Search for the cell housing the specified text and yield its (x, y) center coordinate. 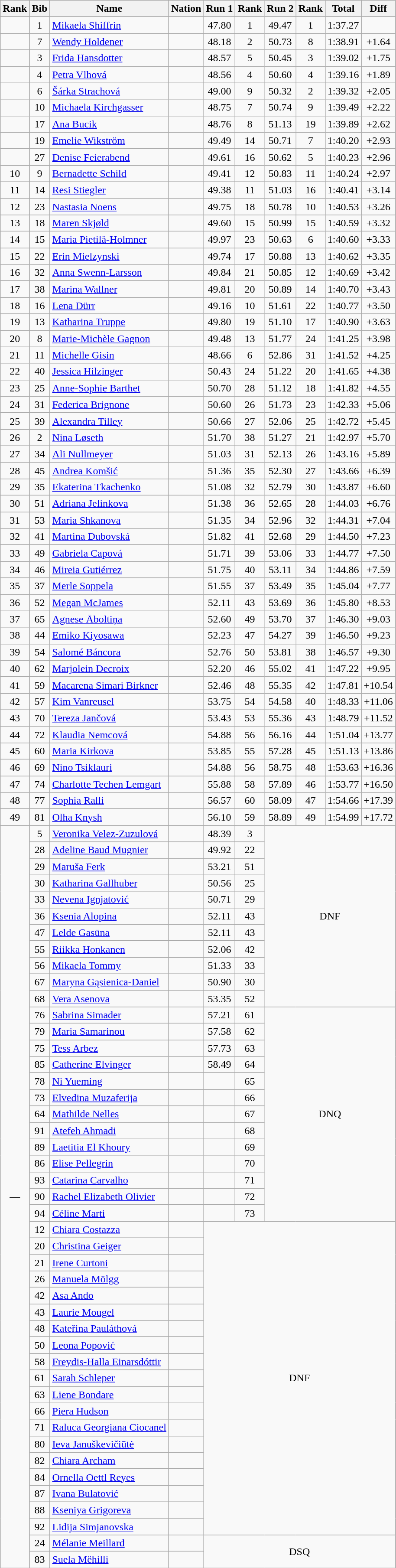
Ieva Januškevičiūtė (109, 1444)
51.71 (219, 553)
Megan McJames (109, 603)
+1.75 (379, 58)
Laurie Mougel (109, 1312)
1:41.82 (343, 388)
Sarah Schleper (109, 1378)
+16.36 (379, 768)
50.74 (280, 108)
Resi Stiegler (109, 190)
49.41 (219, 173)
54.58 (280, 701)
53.69 (280, 603)
+17.72 (379, 817)
Nino Tsiklauri (109, 768)
+5.70 (379, 437)
51.70 (219, 437)
Chiara Costazza (109, 1229)
1:43.16 (343, 454)
52.13 (280, 454)
77 (40, 801)
Suela Mëhilli (109, 1560)
1:54.66 (343, 801)
Katharina Truppe (109, 322)
1:44.03 (343, 504)
+10.54 (379, 685)
Rachel Elizabeth Olivier (109, 1196)
Ana Bucik (109, 124)
50.45 (280, 58)
+4.38 (379, 372)
49.48 (219, 339)
Maria Pietilä-Holmner (109, 240)
Emiko Kiyosawa (109, 636)
1:44.50 (343, 537)
1:39.32 (343, 91)
81 (40, 817)
92 (40, 1526)
50.85 (280, 273)
52.76 (219, 652)
49.60 (219, 223)
50.99 (280, 223)
Gabriela Capová (109, 553)
1:43.87 (343, 487)
54.27 (280, 636)
+3.26 (379, 207)
+7.50 (379, 553)
1:40.41 (343, 190)
1:48.79 (343, 718)
Lelde Gasūna (109, 932)
76 (40, 1015)
Erin Mielzynski (109, 256)
+5.45 (379, 421)
1:39.02 (343, 58)
90 (40, 1196)
75 (40, 1048)
+7.77 (379, 586)
58.89 (280, 817)
Liene Bondare (109, 1395)
+17.39 (379, 801)
94 (40, 1213)
84 (40, 1477)
52.68 (280, 537)
51.27 (280, 437)
52.86 (280, 355)
+16.50 (379, 784)
Maren Skjøld (109, 223)
50.62 (280, 157)
51.73 (280, 404)
Adriana Jelinkova (109, 504)
1:51.13 (343, 751)
+1.89 (379, 75)
53.11 (280, 570)
1:40.23 (343, 157)
Ivana Bulatović (109, 1493)
Lena Dürr (109, 306)
+8.53 (379, 603)
Lidija Simjanovska (109, 1526)
52.79 (280, 487)
1:44.77 (343, 553)
Irene Curtoni (109, 1263)
Sabrina Simader (109, 1015)
+13.77 (379, 735)
50.63 (280, 240)
52.23 (219, 636)
74 (40, 784)
Asa Ando (109, 1296)
Céline Marti (109, 1213)
Adeline Baud Mugnier (109, 850)
1:46.50 (343, 636)
58.09 (280, 801)
55.88 (219, 784)
Ornella Oettl Reyes (109, 1477)
Total (343, 9)
+3.50 (379, 306)
52.46 (219, 685)
1:40.69 (343, 273)
50.70 (219, 388)
+13.86 (379, 751)
52.60 (219, 619)
+9.23 (379, 636)
Raluca Georgiana Ciocanel (109, 1428)
91 (40, 1131)
51.77 (280, 339)
51.35 (219, 520)
52.20 (219, 668)
93 (40, 1180)
Laetitia El Khoury (109, 1147)
1:40.62 (343, 256)
Mélanie Meillard (109, 1543)
53.06 (280, 553)
Mathilde Nelles (109, 1114)
85 (40, 1065)
Šárka Strachová (109, 91)
50.32 (280, 91)
Run 1 (219, 9)
57.58 (219, 1032)
Ekaterina Tkachenko (109, 487)
1:43.66 (343, 470)
1:44.31 (343, 520)
+11.52 (379, 718)
53.85 (219, 751)
Mikaela Tommy (109, 965)
86 (40, 1164)
+3.32 (379, 223)
1:38.91 (343, 42)
+7.59 (379, 570)
49.75 (219, 207)
49.92 (219, 850)
DSQ (300, 1552)
1:42.72 (343, 421)
1:39.16 (343, 75)
50.89 (280, 289)
Michaela Kirchgasser (109, 108)
55.02 (280, 668)
+2.62 (379, 124)
Manuela Mölgg (109, 1279)
Leona Popović (109, 1345)
1:47.81 (343, 685)
1:40.59 (343, 223)
Tess Arbez (109, 1048)
83 (40, 1560)
Name (109, 9)
56.16 (280, 735)
58.75 (280, 768)
53.70 (280, 619)
Maruša Ferk (109, 867)
57.73 (219, 1048)
Jessica Hilzinger (109, 372)
+4.55 (379, 388)
+3.33 (379, 240)
52.65 (280, 504)
+3.43 (379, 289)
Wendy Holdener (109, 42)
1:53.77 (343, 784)
53.49 (280, 586)
Nastasia Noens (109, 207)
1:40.70 (343, 289)
Bib (40, 9)
49.16 (219, 306)
51.61 (280, 306)
57.21 (219, 1015)
53.81 (280, 652)
Marie-Michèle Gagnon (109, 339)
Klaudia Nemcová (109, 735)
Martina Dubovská (109, 537)
1:45.80 (343, 603)
51.55 (219, 586)
+5.06 (379, 404)
78 (40, 1081)
1:46.57 (343, 652)
51.38 (219, 504)
48.66 (219, 355)
57.89 (280, 784)
+3.63 (379, 322)
Olha Knysh (109, 817)
1:53.63 (343, 768)
Maria Kirkova (109, 751)
Charlotte Techen Lemgart (109, 784)
50.83 (280, 173)
Ksenia Alopina (109, 916)
56.57 (219, 801)
49.49 (219, 140)
+3.35 (379, 256)
Sophia Ralli (109, 801)
1:40.60 (343, 240)
51.33 (219, 965)
Veronika Velez-Zuzulová (109, 834)
50.88 (280, 256)
1:48.33 (343, 701)
50.43 (219, 372)
Diff (379, 9)
51.75 (219, 570)
49.74 (219, 256)
49.38 (219, 190)
Piera Hudson (109, 1411)
53.21 (219, 867)
Vera Asenova (109, 998)
1:44.86 (343, 570)
51.82 (219, 537)
Frida Hansdotter (109, 58)
51.36 (219, 470)
53.43 (219, 718)
49.81 (219, 289)
1:41.52 (343, 355)
1:41.25 (343, 339)
+3.98 (379, 339)
1:39.89 (343, 124)
57 (40, 701)
50.56 (219, 883)
Kim Vanreusel (109, 701)
Kateřina Pauláthová (109, 1329)
+1.64 (379, 42)
48.75 (219, 108)
51.22 (280, 372)
49.80 (219, 322)
Anna Swenn-Larsson (109, 273)
49.84 (219, 273)
50.90 (219, 982)
Mireia Gutiérrez (109, 570)
49.47 (280, 25)
1:42.33 (343, 404)
+7.23 (379, 537)
51.08 (219, 487)
55.36 (280, 718)
Freydis-Halla Einarsdóttir (109, 1362)
49.97 (219, 240)
82 (40, 1460)
79 (40, 1032)
Maria Samarinou (109, 1032)
+9.95 (379, 668)
+3.42 (379, 273)
+5.89 (379, 454)
Katharina Gallhuber (109, 883)
Alexandra Tilley (109, 421)
Denise Feierabend (109, 157)
+2.96 (379, 157)
+6.76 (379, 504)
Marjolein Decroix (109, 668)
— (15, 1196)
+6.60 (379, 487)
Christina Geiger (109, 1246)
1:41.65 (343, 372)
1:37.27 (343, 25)
+7.04 (379, 520)
Maria Shkanova (109, 520)
Anne-Sophie Barthet (109, 388)
1:39.49 (343, 108)
1:54.99 (343, 817)
1:46.30 (343, 619)
49.00 (219, 91)
50.66 (219, 421)
+2.05 (379, 91)
Agnese Āboltiņa (109, 619)
89 (40, 1147)
Elvedina Muzaferija (109, 1098)
56.10 (219, 817)
88 (40, 1510)
49.61 (219, 157)
Petra Vlhová (109, 75)
48.56 (219, 75)
48.76 (219, 124)
Andrea Komšić (109, 470)
51.13 (280, 124)
48.57 (219, 58)
Bernadette Schild (109, 173)
1:45.04 (343, 586)
47.80 (219, 25)
55.35 (280, 685)
87 (40, 1493)
+2.97 (379, 173)
52.30 (280, 470)
48.39 (219, 834)
DNQ (330, 1114)
+2.22 (379, 108)
Marina Wallner (109, 289)
1:40.53 (343, 207)
Ni Yueming (109, 1081)
Atefeh Ahmadi (109, 1131)
Catherine Elvinger (109, 1065)
Riikka Honkanen (109, 949)
58.49 (219, 1065)
Nina Løseth (109, 437)
1:40.90 (343, 322)
50.78 (280, 207)
Catarina Carvalho (109, 1180)
Kseniya Grigoreva (109, 1510)
Merle Soppela (109, 586)
+4.25 (379, 355)
Salomé Báncora (109, 652)
Nation (186, 9)
+9.03 (379, 619)
+6.39 (379, 470)
1:40.20 (343, 140)
Run 2 (280, 9)
+2.93 (379, 140)
Ali Nullmeyer (109, 454)
51.12 (280, 388)
Maryna Gąsienica-Daniel (109, 982)
52.96 (280, 520)
50.73 (280, 42)
Nevena Ignjatović (109, 900)
1:51.04 (343, 735)
Macarena Simari Birkner (109, 685)
80 (40, 1444)
53.75 (219, 701)
Michelle Gisin (109, 355)
48.18 (219, 42)
1:40.24 (343, 173)
Emelie Wikström (109, 140)
+11.06 (379, 701)
Federica Brignone (109, 404)
+3.14 (379, 190)
Elise Pellegrin (109, 1164)
1:40.77 (343, 306)
Tereza Jančová (109, 718)
1:47.22 (343, 668)
+9.30 (379, 652)
57.28 (280, 751)
1:42.97 (343, 437)
Chiara Archam (109, 1460)
51.10 (280, 322)
Mikaela Shiffrin (109, 25)
53.35 (219, 998)
